Capture the cell that displays the provided text and extract its (X, Y) central coordinate. 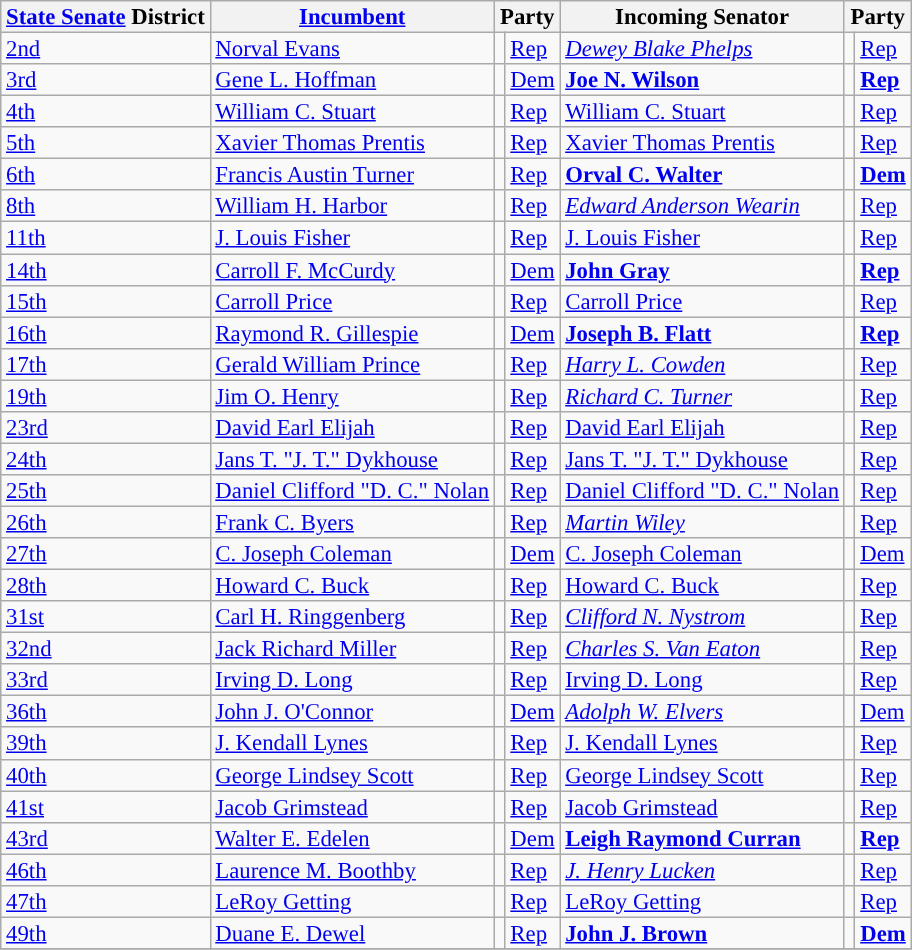
25th (106, 491)
Walter E. Edelen (352, 838)
Orval C. Walter (702, 175)
17th (106, 364)
27th (106, 554)
Adolph W. Elvers (702, 712)
36th (106, 712)
John J. O'Connor (352, 712)
Jim O. Henry (352, 396)
33rd (106, 680)
11th (106, 238)
Martin Wiley (702, 522)
40th (106, 775)
3rd (106, 80)
Gene L. Hoffman (352, 80)
2nd (106, 49)
31st (106, 617)
19th (106, 396)
28th (106, 586)
Harry L. Cowden (702, 364)
23rd (106, 428)
John J. Brown (702, 933)
15th (106, 301)
4th (106, 112)
Richard C. Turner (702, 396)
Incumbent (352, 17)
Charles S. Van Eaton (702, 649)
Carroll F. McCurdy (352, 270)
49th (106, 933)
William H. Harbor (352, 206)
Dewey Blake Phelps (702, 49)
6th (106, 175)
46th (106, 870)
16th (106, 333)
Norval Evans (352, 49)
47th (106, 902)
Francis Austin Turner (352, 175)
32nd (106, 649)
Duane E. Dewel (352, 933)
Leigh Raymond Curran (702, 838)
24th (106, 459)
Jack Richard Miller (352, 649)
Incoming Senator (702, 17)
39th (106, 744)
8th (106, 206)
Carl H. Ringgenberg (352, 617)
State Senate District (106, 17)
Clifford N. Nystrom (702, 617)
J. Henry Lucken (702, 870)
Gerald William Prince (352, 364)
Raymond R. Gillespie (352, 333)
Laurence M. Boothby (352, 870)
26th (106, 522)
John Gray (702, 270)
14th (106, 270)
43rd (106, 838)
Joe N. Wilson (702, 80)
5th (106, 143)
41st (106, 807)
Frank C. Byers (352, 522)
Joseph B. Flatt (702, 333)
Edward Anderson Wearin (702, 206)
